Locate the cell with the specified text and output its [X, Y] center coordinate. 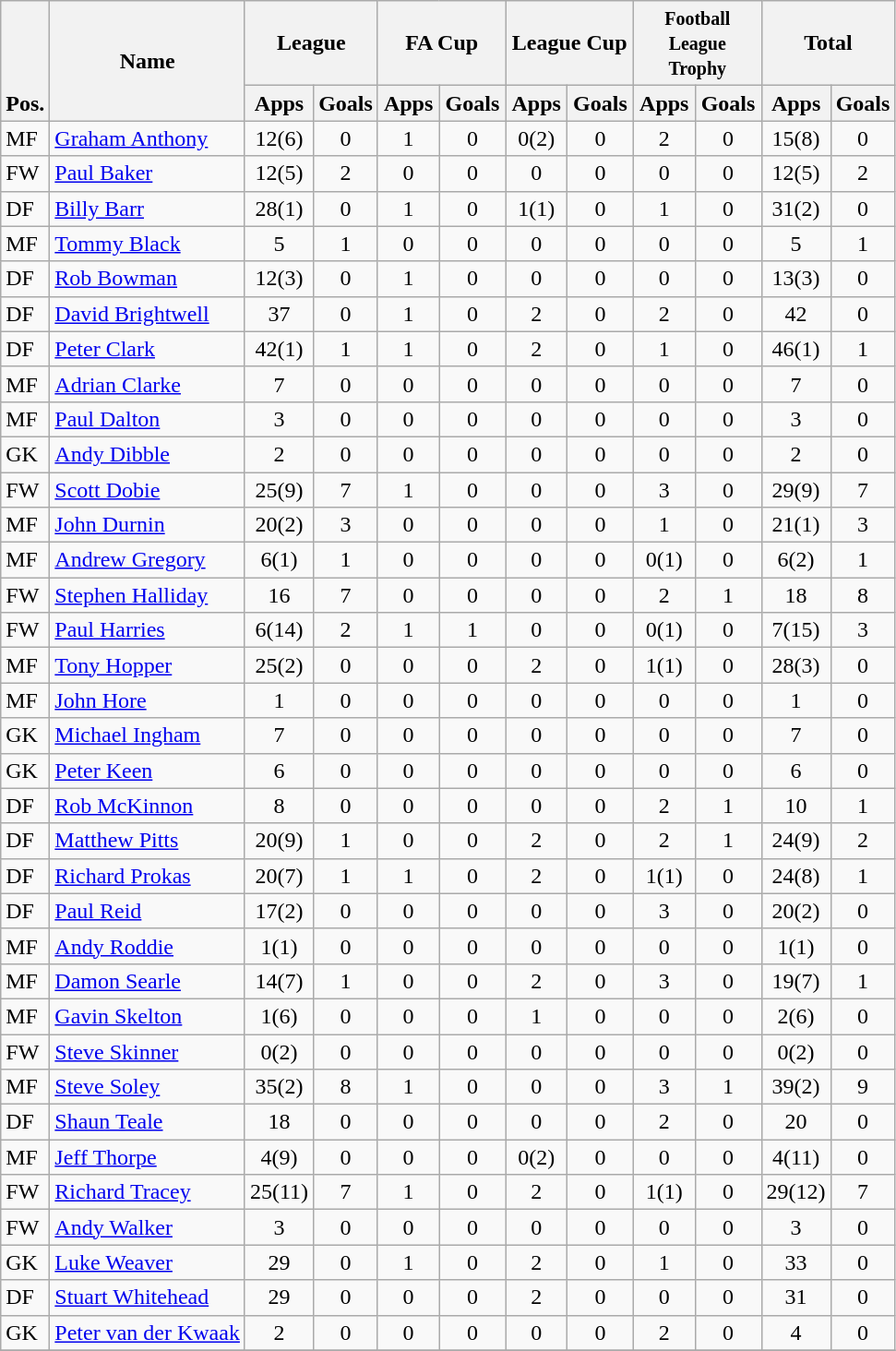
25(2) [279, 665]
Andy Dibble [148, 454]
Matthew Pitts [148, 841]
31(2) [795, 209]
Rob Bowman [148, 279]
9 [863, 1087]
Paul Reid [148, 911]
Scott Dobie [148, 490]
17(2) [279, 911]
25(9) [279, 490]
John Durnin [148, 525]
7(15) [795, 630]
Steve Skinner [148, 1051]
League Cup [570, 43]
Tony Hopper [148, 665]
6(14) [279, 630]
14(7) [279, 981]
Peter Keen [148, 771]
Richard Tracey [148, 1192]
Gavin Skelton [148, 1016]
21(1) [795, 525]
Paul Dalton [148, 419]
Steve Soley [148, 1087]
42(1) [279, 349]
20 [795, 1122]
FA Cup [441, 43]
Andy Walker [148, 1227]
6(1) [279, 560]
2(6) [795, 1016]
David Brightwell [148, 314]
42 [795, 314]
19(7) [795, 981]
35(2) [279, 1087]
12(6) [279, 138]
25(11) [279, 1192]
Tommy Black [148, 244]
28(3) [795, 665]
24(9) [795, 841]
6(2) [795, 560]
Adrian Clarke [148, 384]
Paul Harries [148, 630]
Damon Searle [148, 981]
29(9) [795, 490]
31 [795, 1297]
Name [148, 61]
39(2) [795, 1087]
4(11) [795, 1157]
13(3) [795, 279]
1(6) [279, 1016]
League [311, 43]
33 [795, 1262]
Football League Trophy [698, 43]
29(12) [795, 1192]
Luke Weaver [148, 1262]
20(7) [279, 876]
Michael Ingham [148, 735]
Peter van der Kwaak [148, 1333]
Total [829, 43]
15(8) [795, 138]
Paul Baker [148, 173]
20(9) [279, 841]
Peter Clark [148, 349]
Richard Prokas [148, 876]
Graham Anthony [148, 138]
37 [279, 314]
Stephen Halliday [148, 595]
10 [795, 806]
12(3) [279, 279]
Andy Roddie [148, 946]
46(1) [795, 349]
28(1) [279, 209]
Jeff Thorpe [148, 1157]
Pos. [26, 61]
Andrew Gregory [148, 560]
4 [795, 1333]
Stuart Whitehead [148, 1297]
Rob McKinnon [148, 806]
4(9) [279, 1157]
Billy Barr [148, 209]
John Hore [148, 700]
Shaun Teale [148, 1122]
24(8) [795, 876]
16 [279, 595]
